Scan for the cell matching the given text and deliver its (x, y) coordinate at center. 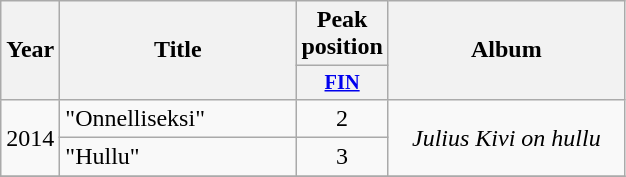
Year (30, 50)
Julius Kivi on hullu (506, 137)
FIN (342, 83)
Peakposition (342, 34)
3 (342, 157)
Title (178, 50)
"Onnelliseksi" (178, 118)
Album (506, 50)
2014 (30, 137)
2 (342, 118)
"Hullu" (178, 157)
